Scan for the cell matching the given text and deliver its (X, Y) coordinate at center. 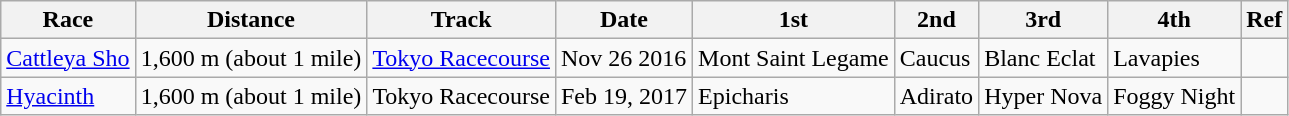
Ref (1264, 20)
Feb 19, 2017 (624, 96)
Date (624, 20)
Mont Saint Legame (794, 58)
Hyper Nova (1044, 96)
Blanc Eclat (1044, 58)
Adirato (936, 96)
1st (794, 20)
Hyacinth (68, 96)
Distance (251, 20)
2nd (936, 20)
Caucus (936, 58)
3rd (1044, 20)
Foggy Night (1174, 96)
Race (68, 20)
Cattleya Sho (68, 58)
Lavapies (1174, 58)
Epicharis (794, 96)
Nov 26 2016 (624, 58)
Track (462, 20)
4th (1174, 20)
